Output the [X, Y] coordinate of the center of the cell containing the given text.  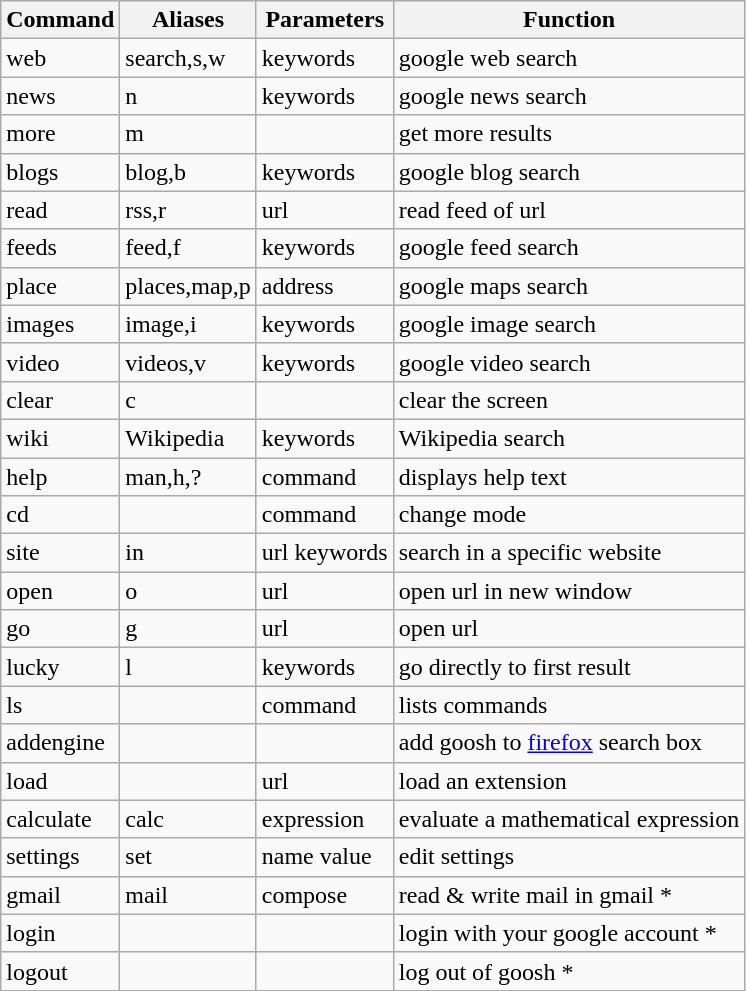
open [60, 591]
address [324, 286]
load [60, 781]
calculate [60, 819]
lists commands [569, 705]
more [60, 134]
add goosh to firefox search box [569, 743]
in [188, 553]
name value [324, 857]
gmail [60, 895]
go directly to first result [569, 667]
evaluate a mathematical expression [569, 819]
set [188, 857]
clear [60, 400]
calc [188, 819]
get more results [569, 134]
logout [60, 971]
clear the screen [569, 400]
go [60, 629]
open url [569, 629]
Command [60, 20]
wiki [60, 438]
man,h,? [188, 477]
read feed of url [569, 210]
google maps search [569, 286]
expression [324, 819]
google feed search [569, 248]
addengine [60, 743]
Wikipedia [188, 438]
login with your google account * [569, 933]
mail [188, 895]
ls [60, 705]
lucky [60, 667]
open url in new window [569, 591]
log out of goosh * [569, 971]
blog,b [188, 172]
read [60, 210]
search,s,w [188, 58]
g [188, 629]
n [188, 96]
compose [324, 895]
o [188, 591]
image,i [188, 324]
google image search [569, 324]
Function [569, 20]
l [188, 667]
site [60, 553]
google news search [569, 96]
read & write mail in gmail * [569, 895]
Wikipedia search [569, 438]
help [60, 477]
Parameters [324, 20]
images [60, 324]
cd [60, 515]
place [60, 286]
news [60, 96]
blogs [60, 172]
load an extension [569, 781]
settings [60, 857]
feeds [60, 248]
change mode [569, 515]
url keywords [324, 553]
search in a specific website [569, 553]
login [60, 933]
rss,r [188, 210]
google web search [569, 58]
google video search [569, 362]
edit settings [569, 857]
feed,f [188, 248]
displays help text [569, 477]
c [188, 400]
web [60, 58]
videos,v [188, 362]
google blog search [569, 172]
m [188, 134]
Aliases [188, 20]
places,map,p [188, 286]
video [60, 362]
